Output the [x, y] coordinate of the center of the cell containing the given text.  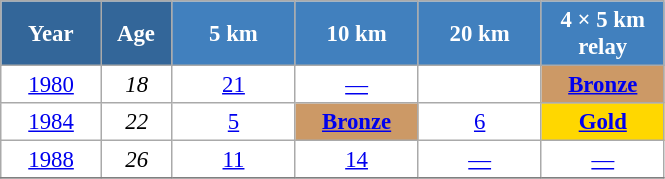
5 km [234, 34]
1984 [52, 122]
14 [356, 160]
4 × 5 km relay [602, 34]
1980 [52, 85]
18 [136, 85]
21 [234, 85]
20 km [480, 34]
Gold [602, 122]
Year [52, 34]
26 [136, 160]
1988 [52, 160]
Age [136, 34]
5 [234, 122]
6 [480, 122]
11 [234, 160]
10 km [356, 34]
22 [136, 122]
